Pinpoint the cell where the given text exists, returning its (x, y) midpoint coordinate. 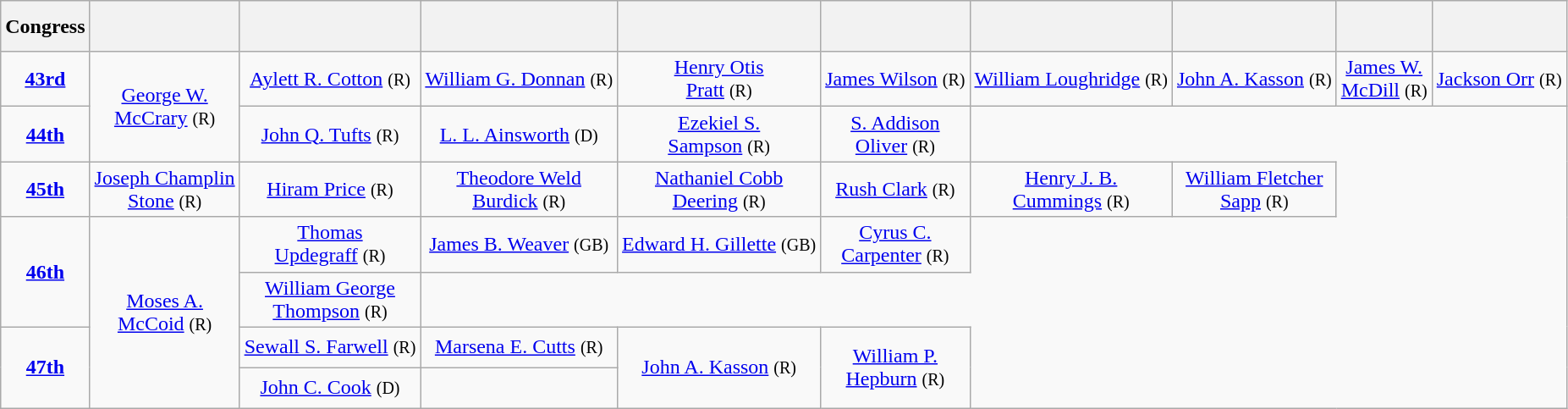
Hiram Price (R) (330, 190)
43rd (46, 80)
William G. Donnan (R) (520, 80)
Jackson Orr (R) (1499, 80)
Nathaniel CobbDeering (R) (719, 190)
James B. Weaver (GB) (520, 244)
Edward H. Gillette (GB) (719, 244)
William GeorgeThompson (R) (330, 300)
Moses A.McCoid (R) (164, 312)
45th (46, 190)
L. L. Ainsworth (D) (520, 134)
Congress (46, 26)
S. AddisonOliver (R) (895, 134)
John C. Cook (D) (330, 388)
ThomasUpdegraff (R) (330, 244)
Marsena E. Cutts (R) (520, 347)
John Q. Tufts (R) (330, 134)
Ezekiel S.Sampson (R) (719, 134)
Rush Clark (R) (895, 190)
Henry J. B.Cummings (R) (1071, 190)
James W.McDill (R) (1384, 80)
Theodore WeldBurdick (R) (520, 190)
James Wilson (R) (895, 80)
44th (46, 134)
Sewall S. Farwell (R) (330, 347)
Joseph ChamplinStone (R) (164, 190)
William Loughridge (R) (1071, 80)
Aylett R. Cotton (R) (330, 80)
William FletcherSapp (R) (1254, 190)
47th (46, 368)
George W.McCrary (R) (164, 107)
46th (46, 272)
William P.Hepburn (R) (895, 368)
Cyrus C.Carpenter (R) (895, 244)
Henry OtisPratt (R) (719, 80)
